Determine the [X, Y] coordinate at the center of the cell enclosing the given text.  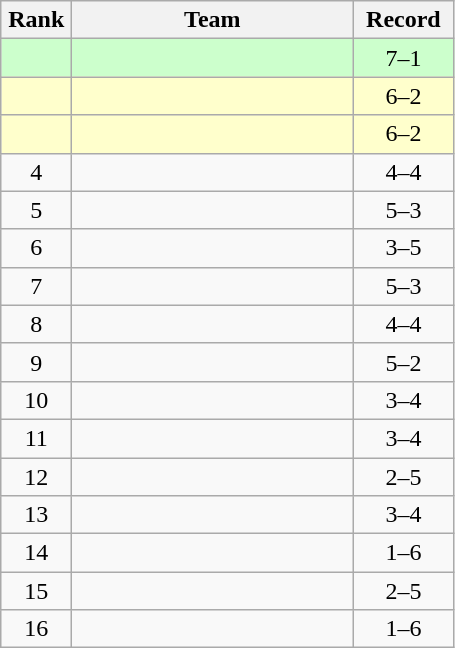
Team [212, 20]
11 [36, 438]
7–1 [404, 58]
3–5 [404, 248]
14 [36, 553]
6 [36, 248]
13 [36, 515]
12 [36, 477]
5–2 [404, 362]
15 [36, 591]
5 [36, 210]
10 [36, 400]
4 [36, 172]
7 [36, 286]
Record [404, 20]
8 [36, 324]
9 [36, 362]
16 [36, 629]
Rank [36, 20]
